Output the [x, y] coordinate of the center of the cell containing the given text.  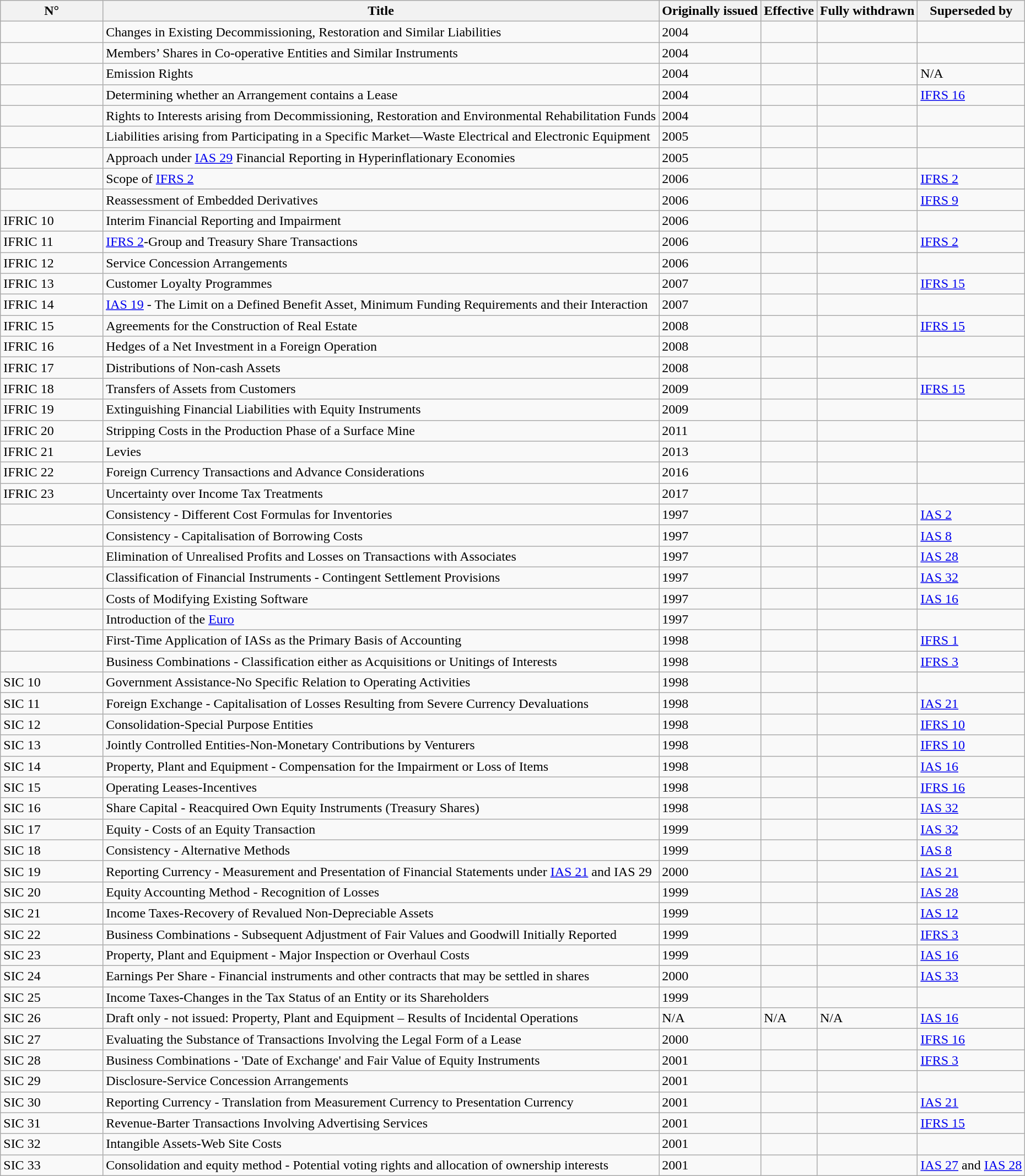
SIC 12 [52, 724]
SIC 21 [52, 913]
IFRIC 11 [52, 241]
SIC 24 [52, 976]
Introduction of the Euro [381, 620]
Scope of IFRS 2 [381, 179]
IAS 12 [971, 913]
SIC 29 [52, 1081]
Business Combinations - Subsequent Adjustment of Fair Values and Goodwill Initially Reported [381, 935]
Transfers of Assets from Customers [381, 389]
Originally issued [710, 11]
Evaluating the Substance of Transactions Involving the Legal Form of a Lease [381, 1039]
Income Taxes-Recovery of Revalued Non-Depreciable Assets [381, 913]
Business Combinations - 'Date of Exchange' and Fair Value of Equity Instruments [381, 1060]
Stripping Costs in the Production Phase of a Surface Mine [381, 431]
Equity - Costs of an Equity Transaction [381, 829]
SIC 28 [52, 1060]
Income Taxes-Changes in the Tax Status of an Entity or its Shareholders [381, 997]
SIC 19 [52, 871]
Rights to Interests arising from Decommissioning, Restoration and Environmental Rehabilitation Funds [381, 116]
SIC 30 [52, 1102]
SIC 20 [52, 892]
Government Assistance-No Specific Relation to Operating Activities [381, 683]
IFRS 2-Group and Treasury Share Transactions [381, 241]
Reassessment of Embedded Derivatives [381, 200]
IFRIC 10 [52, 221]
Agreements for the Construction of Real Estate [381, 326]
Property, Plant and Equipment - Compensation for the Impairment or Loss of Items [381, 766]
Foreign Exchange - Capitalisation of Losses Resulting from Severe Currency Devaluations [381, 704]
SIC 13 [52, 745]
Disclosure-Service Concession Arrangements [381, 1081]
Determining whether an Arrangement contains a Lease [381, 95]
Service Concession Arrangements [381, 263]
IFRIC 12 [52, 263]
SIC 27 [52, 1039]
Share Capital - Reacquired Own Equity Instruments (Treasury Shares) [381, 808]
SIC 15 [52, 787]
IFRIC 16 [52, 347]
IFRS 9 [971, 200]
IFRIC 21 [52, 452]
Superseded by [971, 11]
IAS 27 and IAS 28 [971, 1165]
Consistency - Different Cost Formulas for Inventories [381, 514]
SIC 32 [52, 1144]
Uncertainty over Income Tax Treatments [381, 493]
SIC 23 [52, 955]
Consistency - Capitalisation of Borrowing Costs [381, 535]
IFRIC 15 [52, 326]
Members’ Shares in Co-operative Entities and Similar Instruments [381, 53]
IFRIC 20 [52, 431]
Approach under IAS 29 Financial Reporting in Hyperinflationary Economies [381, 158]
Title [381, 11]
Consolidation and equity method - Potential voting rights and allocation of ownership interests [381, 1165]
Hedges of a Net Investment in a Foreign Operation [381, 347]
SIC 22 [52, 935]
Foreign Currency Transactions and Advance Considerations [381, 472]
Jointly Controlled Entities-Non-Monetary Contributions by Venturers [381, 745]
SIC 16 [52, 808]
SIC 17 [52, 829]
N° [52, 11]
IFRIC 17 [52, 368]
Property, Plant and Equipment - Major Inspection or Overhaul Costs [381, 955]
IAS 19 - The Limit on a Defined Benefit Asset, Minimum Funding Requirements and their Interaction [381, 305]
IFRS 1 [971, 641]
IFRIC 14 [52, 305]
SIC 14 [52, 766]
SIC 10 [52, 683]
Fully withdrawn [867, 11]
2013 [710, 452]
IAS 33 [971, 976]
Liabilities arising from Participating in a Specific Market—Waste Electrical and Electronic Equipment [381, 137]
SIC 25 [52, 997]
Changes in Existing Decommissioning, Restoration and Similar Liabilities [381, 32]
Equity Accounting Method - Recognition of Losses [381, 892]
Customer Loyalty Programmes [381, 284]
2016 [710, 472]
First-Time Application of IASs as the Primary Basis of Accounting [381, 641]
Interim Financial Reporting and Impairment [381, 221]
IFRIC 13 [52, 284]
SIC 11 [52, 704]
SIC 31 [52, 1123]
2017 [710, 493]
Consistency - Alternative Methods [381, 850]
IFRIC 22 [52, 472]
Operating Leases-Incentives [381, 787]
IFRIC 23 [52, 493]
SIC 33 [52, 1165]
Revenue-Barter Transactions Involving Advertising Services [381, 1123]
Intangible Assets-Web Site Costs [381, 1144]
Reporting Currency - Measurement and Presentation of Financial Statements under IAS 21 and IAS 29 [381, 871]
IAS 2 [971, 514]
Extinguishing Financial Liabilities with Equity Instruments [381, 410]
IFRIC 19 [52, 410]
Classification of Financial Instruments - Contingent Settlement Provisions [381, 577]
Emission Rights [381, 74]
Elimination of Unrealised Profits and Losses on Transactions with Associates [381, 556]
Business Combinations - Classification either as Acquisitions or Unitings of Interests [381, 662]
Effective [789, 11]
Costs of Modifying Existing Software [381, 598]
Reporting Currency - Translation from Measurement Currency to Presentation Currency [381, 1102]
SIC 26 [52, 1018]
Distributions of Non-cash Assets [381, 368]
Earnings Per Share - Financial instruments and other contracts that may be settled in shares [381, 976]
SIC 18 [52, 850]
Consolidation-Special Purpose Entities [381, 724]
Levies [381, 452]
Draft only - not issued: Property, Plant and Equipment – Results of Incidental Operations [381, 1018]
IFRIC 18 [52, 389]
2011 [710, 431]
